For the text-containing cell, return its midpoint in [X, Y] coordinate format. 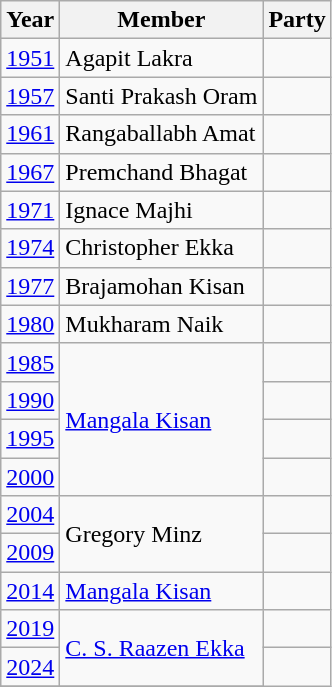
1951 [30, 58]
2019 [30, 629]
2004 [30, 515]
2000 [30, 477]
Gregory Minz [162, 534]
Mukharam Naik [162, 324]
1961 [30, 134]
2014 [30, 591]
1980 [30, 324]
1971 [30, 210]
Party [297, 20]
2009 [30, 553]
C. S. Raazen Ekka [162, 648]
1995 [30, 438]
Brajamohan Kisan [162, 286]
Santi Prakash Oram [162, 96]
1990 [30, 400]
1974 [30, 248]
Premchand Bhagat [162, 172]
Member [162, 20]
Agapit Lakra [162, 58]
Ignace Majhi [162, 210]
2024 [30, 667]
Year [30, 20]
Christopher Ekka [162, 248]
1967 [30, 172]
Rangaballabh Amat [162, 134]
1985 [30, 362]
1957 [30, 96]
1977 [30, 286]
